Return the (X, Y) coordinate for the center point of the cell that contains the specified text.  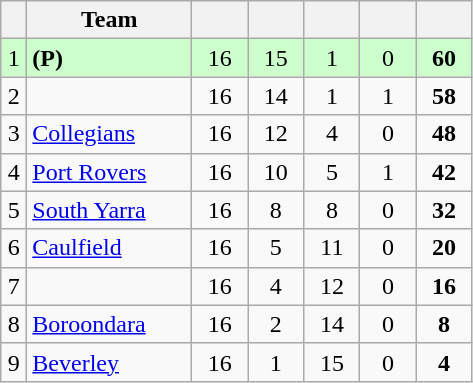
Beverley (110, 362)
7 (14, 286)
Caulfield (110, 248)
60 (444, 58)
48 (444, 134)
9 (14, 362)
Collegians (110, 134)
58 (444, 96)
Boroondara (110, 324)
11 (332, 248)
Team (110, 20)
32 (444, 210)
6 (14, 248)
42 (444, 172)
3 (14, 134)
(P) (110, 58)
10 (276, 172)
20 (444, 248)
South Yarra (110, 210)
Port Rovers (110, 172)
